Return [x, y] of the center of cell containing provided text 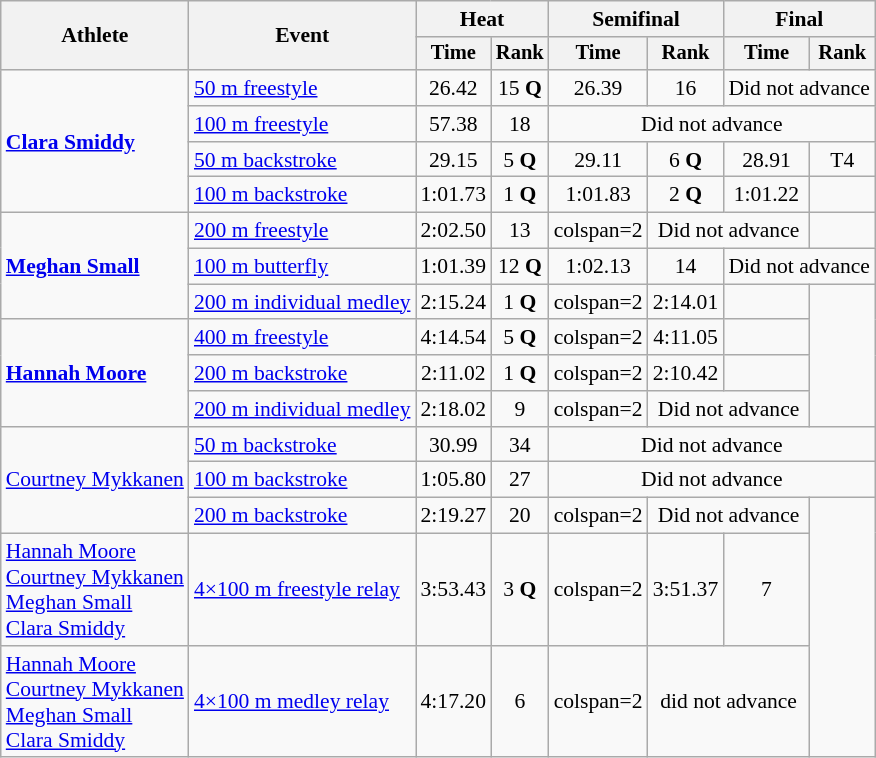
2:18.02 [454, 409]
2:11.02 [454, 373]
3:51.37 [686, 590]
100 m freestyle [302, 124]
27 [520, 480]
2:10.42 [686, 373]
34 [520, 445]
2:15.24 [454, 302]
1:01.22 [766, 195]
Event [302, 36]
200 m freestyle [302, 231]
50 m freestyle [302, 88]
15 Q [520, 88]
2:14.01 [686, 302]
6 Q [686, 160]
Heat [482, 19]
1:01.39 [454, 267]
4:11.05 [686, 338]
Final [799, 19]
Clara Smiddy [95, 141]
100 m butterfly [302, 267]
2:02.50 [454, 231]
3 Q [520, 590]
2:19.27 [454, 516]
26.39 [598, 88]
3:53.43 [454, 590]
1:01.73 [454, 195]
20 [520, 516]
1:01.83 [598, 195]
13 [520, 231]
28.91 [766, 160]
did not advance [729, 702]
29.11 [598, 160]
400 m freestyle [302, 338]
2 Q [686, 195]
7 [766, 590]
6 [520, 702]
1:02.13 [598, 267]
12 Q [520, 267]
30.99 [454, 445]
4:14.54 [454, 338]
Semifinal [636, 19]
29.15 [454, 160]
Meghan Small [95, 266]
Hannah Moore [95, 374]
4×100 m freestyle relay [302, 590]
26.42 [454, 88]
Athlete [95, 36]
T4 [842, 160]
4:17.20 [454, 702]
4×100 m medley relay [302, 702]
9 [520, 409]
16 [686, 88]
Courtney Mykkanen [95, 480]
1:05.80 [454, 480]
14 [686, 267]
57.38 [454, 124]
18 [520, 124]
